Locate the cell with the specified text and output its [X, Y] center coordinate. 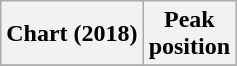
Chart (2018) [72, 34]
Peakposition [189, 34]
